Output the (x, y) coordinate of the center of the cell containing the given text.  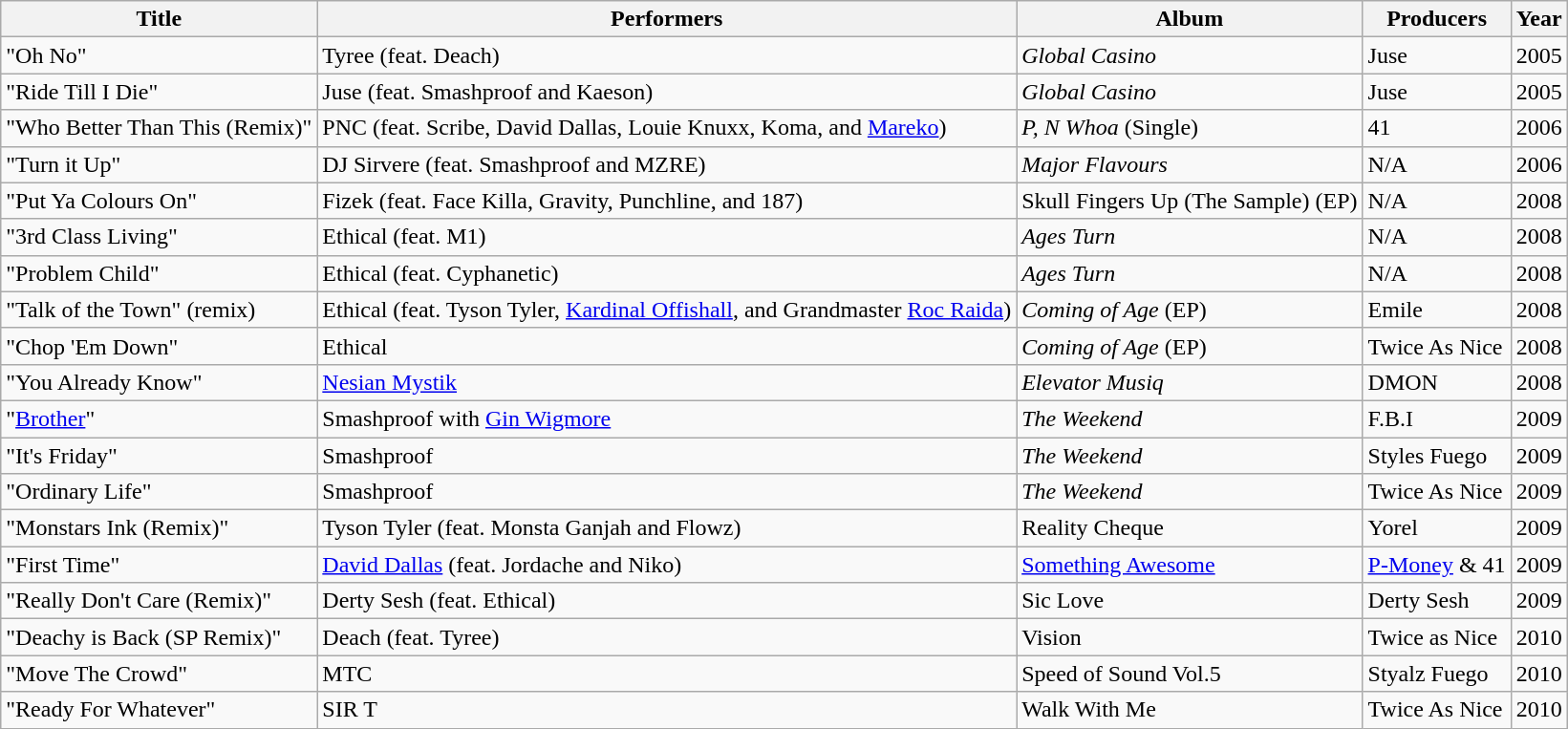
Twice as Nice (1437, 637)
Album (1190, 19)
"3rd Class Living" (159, 237)
F.B.I (1437, 418)
"Who Better Than This (Remix)" (159, 128)
Emile (1437, 310)
Major Flavours (1190, 164)
MTC (667, 674)
Performers (667, 19)
Juse (feat. Smashproof and Kaeson) (667, 92)
"Ride Till I Die" (159, 92)
Skull Fingers Up (The Sample) (EP) (1190, 201)
Vision (1190, 637)
Tyson Tyler (feat. Monsta Ganjah and Flowz) (667, 528)
Yorel (1437, 528)
Ethical (667, 346)
PNC (feat. Scribe, David Dallas, Louie Knuxx, Koma, and Mareko) (667, 128)
Ethical (feat. Cyphanetic) (667, 273)
David Dallas (feat. Jordache and Niko) (667, 565)
Smashproof with Gin Wigmore (667, 418)
"Talk of the Town" (remix) (159, 310)
Ethical (feat. M1) (667, 237)
Walk With Me (1190, 710)
Reality Cheque (1190, 528)
"Deachy is Back (SP Remix)" (159, 637)
"Chop 'Em Down" (159, 346)
Derty Sesh (1437, 601)
Speed of Sound Vol.5 (1190, 674)
Sic Love (1190, 601)
"Brother" (159, 418)
"Turn it Up" (159, 164)
"Put Ya Colours On" (159, 201)
Something Awesome (1190, 565)
DMON (1437, 382)
"It's Friday" (159, 456)
SIR T (667, 710)
P, N Whoa (Single) (1190, 128)
Styles Fuego (1437, 456)
Deach (feat. Tyree) (667, 637)
"Really Don't Care (Remix)" (159, 601)
"First Time" (159, 565)
Producers (1437, 19)
"You Already Know" (159, 382)
Year (1538, 19)
P-Money & 41 (1437, 565)
"Problem Child" (159, 273)
"Monstars Ink (Remix)" (159, 528)
DJ Sirvere (feat. Smashproof and MZRE) (667, 164)
Nesian Mystik (667, 382)
"Move The Crowd" (159, 674)
"Oh No" (159, 55)
"Ready For Whatever" (159, 710)
Derty Sesh (feat. Ethical) (667, 601)
Ethical (feat. Tyson Tyler, Kardinal Offishall, and Grandmaster Roc Raida) (667, 310)
Title (159, 19)
Tyree (feat. Deach) (667, 55)
41 (1437, 128)
Fizek (feat. Face Killa, Gravity, Punchline, and 187) (667, 201)
Elevator Musiq (1190, 382)
Styalz Fuego (1437, 674)
"Ordinary Life" (159, 492)
